Search for the cell housing the specified text and yield its (X, Y) center coordinate. 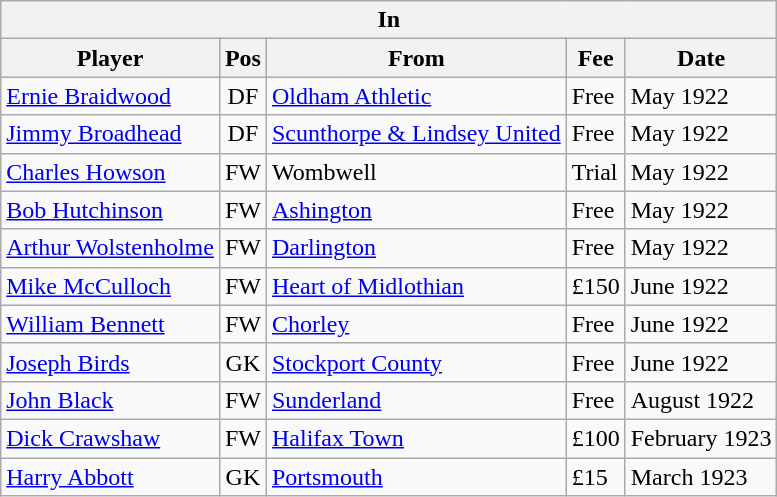
Pos (242, 58)
Fee (596, 58)
March 1923 (701, 477)
Ashington (416, 210)
Joseph Birds (110, 362)
Oldham Athletic (416, 96)
Portsmouth (416, 477)
Chorley (416, 324)
Jimmy Broadhead (110, 134)
Charles Howson (110, 172)
Dick Crawshaw (110, 438)
John Black (110, 400)
Wombwell (416, 172)
Sunderland (416, 400)
Trial (596, 172)
Arthur Wolstenholme (110, 248)
£150 (596, 286)
August 1922 (701, 400)
Halifax Town (416, 438)
£15 (596, 477)
Harry Abbott (110, 477)
Darlington (416, 248)
Ernie Braidwood (110, 96)
William Bennett (110, 324)
February 1923 (701, 438)
In (389, 20)
Heart of Midlothian (416, 286)
From (416, 58)
Stockport County (416, 362)
Date (701, 58)
£100 (596, 438)
Mike McCulloch (110, 286)
Player (110, 58)
Scunthorpe & Lindsey United (416, 134)
Bob Hutchinson (110, 210)
